Locate the cell with the specified text and output its (X, Y) center coordinate. 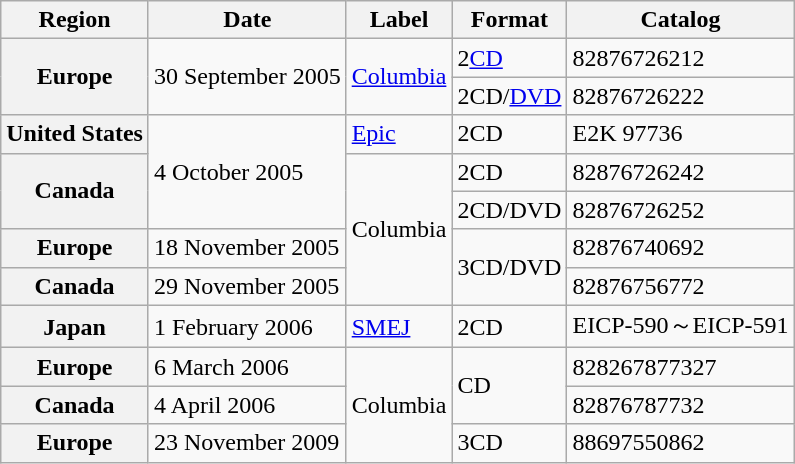
CD (510, 386)
828267877327 (680, 367)
82876726212 (680, 58)
Label (399, 20)
82876726242 (680, 172)
Epic (399, 134)
82876726252 (680, 210)
Date (247, 20)
E2K 97736 (680, 134)
4 April 2006 (247, 405)
82876740692 (680, 248)
SMEJ (399, 326)
18 November 2005 (247, 248)
3CD (510, 443)
82876756772 (680, 286)
82876787732 (680, 405)
6 March 2006 (247, 367)
EICP-590～EICP-591 (680, 326)
1 February 2006 (247, 326)
30 September 2005 (247, 77)
23 November 2009 (247, 443)
Format (510, 20)
29 November 2005 (247, 286)
Region (75, 20)
88697550862 (680, 443)
United States (75, 134)
82876726222 (680, 96)
Catalog (680, 20)
Japan (75, 326)
4 October 2005 (247, 172)
3CD/DVD (510, 267)
